Output the (x, y) coordinate of the center of the cell containing the given text.  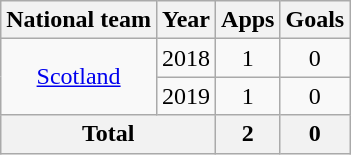
Year (186, 20)
Total (108, 134)
Apps (248, 20)
National team (79, 20)
2019 (186, 96)
Goals (315, 20)
Scotland (79, 77)
2018 (186, 58)
2 (248, 134)
